Extract the [x, y] coordinate from the center of the cell holding the provided text.  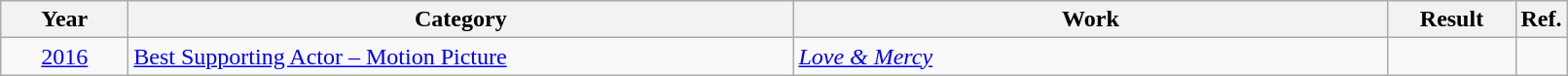
Ref. [1542, 19]
Love & Mercy [1090, 57]
2016 [64, 57]
Category [461, 19]
Best Supporting Actor – Motion Picture [461, 57]
Result [1452, 19]
Year [64, 19]
Work [1090, 19]
